Provide the [X, Y] coordinate of the cell's center where the given text is located.  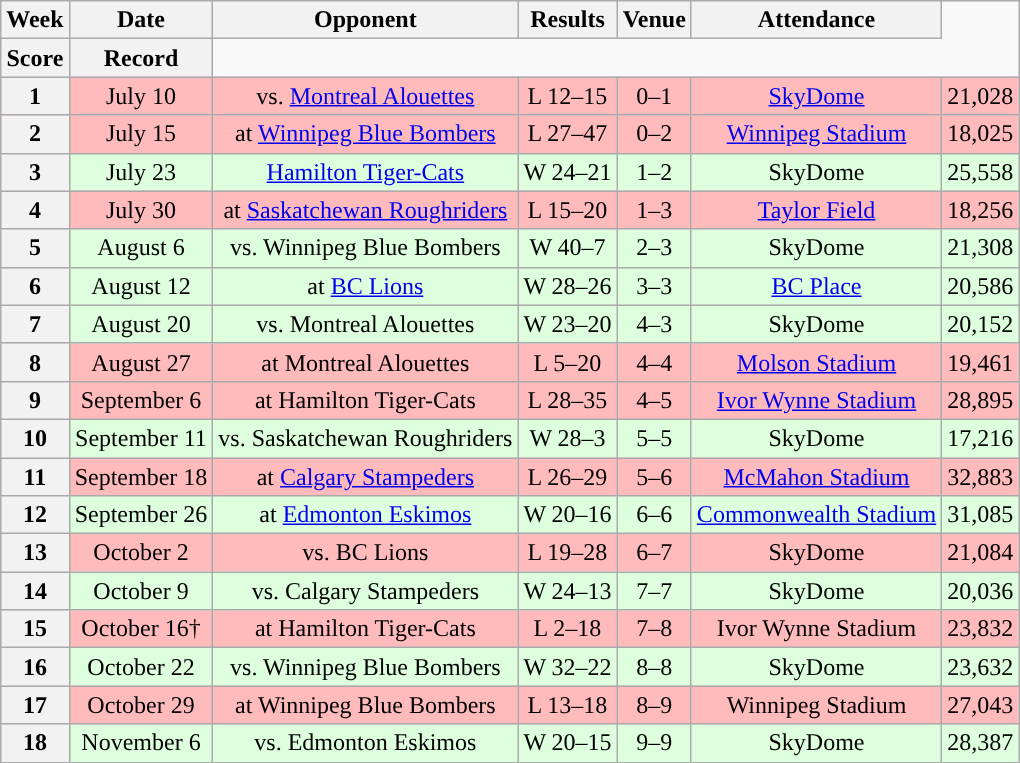
1–2 [654, 172]
6 [35, 286]
W 24–21 [568, 172]
September 11 [141, 438]
9–9 [654, 743]
September 6 [141, 400]
L 5–20 [568, 362]
July 23 [141, 172]
3–3 [654, 286]
L 28–35 [568, 400]
L 13–18 [568, 705]
12 [35, 515]
6–7 [654, 553]
L 15–20 [568, 210]
27,043 [980, 705]
Week [35, 20]
6–6 [654, 515]
vs. Saskatchewan Roughriders [366, 438]
17 [35, 705]
Molson Stadium [816, 362]
L 2–18 [568, 629]
BC Place [816, 286]
21,084 [980, 553]
4–5 [654, 400]
August 12 [141, 286]
Attendance [816, 20]
Taylor Field [816, 210]
2–3 [654, 248]
vs. BC Lions [366, 553]
September 26 [141, 515]
September 18 [141, 477]
at Edmonton Eskimos [366, 515]
at Calgary Stampeders [366, 477]
18,025 [980, 134]
W 23–20 [568, 324]
25,558 [980, 172]
at Montreal Alouettes [366, 362]
October 2 [141, 553]
August 20 [141, 324]
October 29 [141, 705]
August 6 [141, 248]
November 6 [141, 743]
L 27–47 [568, 134]
18,256 [980, 210]
at BC Lions [366, 286]
July 10 [141, 96]
Commonwealth Stadium [816, 515]
vs. Calgary Stampeders [366, 591]
October 22 [141, 667]
10 [35, 438]
16 [35, 667]
8–8 [654, 667]
October 9 [141, 591]
vs. Edmonton Eskimos [366, 743]
L 26–29 [568, 477]
7–7 [654, 591]
Score [35, 58]
at Saskatchewan Roughriders [366, 210]
Record [141, 58]
4–3 [654, 324]
20,036 [980, 591]
McMahon Stadium [816, 477]
13 [35, 553]
31,085 [980, 515]
Hamilton Tiger-Cats [366, 172]
11 [35, 477]
1–3 [654, 210]
Date [141, 20]
20,586 [980, 286]
1 [35, 96]
19,461 [980, 362]
July 30 [141, 210]
15 [35, 629]
8–9 [654, 705]
2 [35, 134]
3 [35, 172]
20,152 [980, 324]
4–4 [654, 362]
Venue [654, 20]
4 [35, 210]
L 19–28 [568, 553]
W 20–16 [568, 515]
32,883 [980, 477]
5 [35, 248]
5–6 [654, 477]
21,308 [980, 248]
23,832 [980, 629]
W 20–15 [568, 743]
W 24–13 [568, 591]
21,028 [980, 96]
7 [35, 324]
8 [35, 362]
23,632 [980, 667]
0–1 [654, 96]
0–2 [654, 134]
October 16† [141, 629]
28,895 [980, 400]
28,387 [980, 743]
July 15 [141, 134]
9 [35, 400]
W 28–26 [568, 286]
18 [35, 743]
L 12–15 [568, 96]
Results [568, 20]
W 40–7 [568, 248]
August 27 [141, 362]
W 32–22 [568, 667]
17,216 [980, 438]
14 [35, 591]
7–8 [654, 629]
Opponent [366, 20]
W 28–3 [568, 438]
5–5 [654, 438]
